Find where the given text appears and provide that cell's center as (x, y) coordinate. 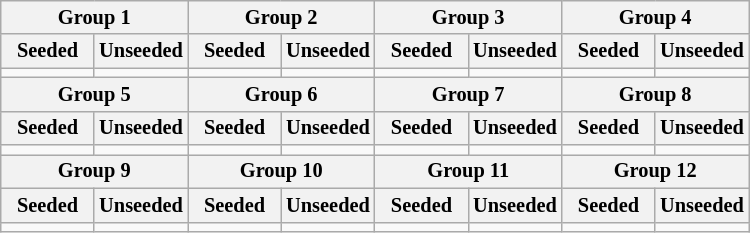
Group 9 (94, 171)
Group 5 (94, 94)
Group 8 (656, 94)
Group 11 (468, 171)
Group 10 (282, 171)
Group 7 (468, 94)
Group 4 (656, 17)
Group 6 (282, 94)
Group 2 (282, 17)
Group 12 (656, 171)
Group 1 (94, 17)
Group 3 (468, 17)
